From the cell containing the given text, extract its center point as [x, y] coordinate. 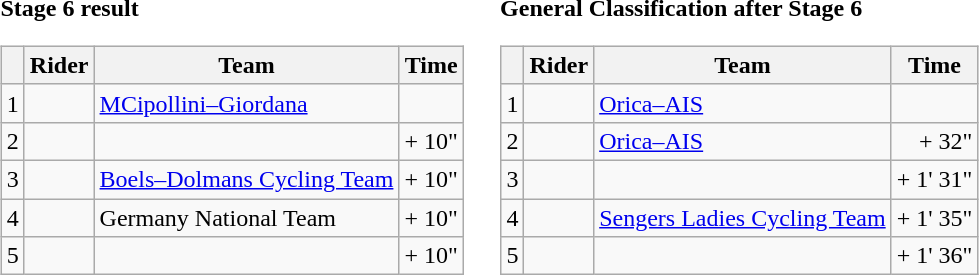
+ 1' 31" [934, 179]
Boels–Dolmans Cycling Team [246, 179]
+ 32" [934, 141]
+ 1' 35" [934, 217]
Sengers Ladies Cycling Team [743, 217]
Germany National Team [246, 217]
+ 1' 36" [934, 256]
MCipollini–Giordana [246, 103]
